Return the [X, Y] coordinate for the center point of the cell that contains the specified text.  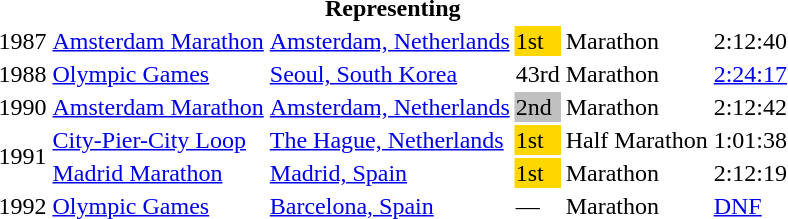
Madrid Marathon [158, 173]
2:12:40 [750, 41]
2:24:17 [750, 74]
1:01:38 [750, 140]
2nd [538, 107]
Seoul, South Korea [390, 74]
2:12:42 [750, 107]
City-Pier-City Loop [158, 140]
43rd [538, 74]
The Hague, Netherlands [390, 140]
Half Marathon [636, 140]
Madrid, Spain [390, 173]
2:12:19 [750, 173]
Olympic Games [158, 74]
